Pinpoint the cell where the given text exists, returning its (X, Y) midpoint coordinate. 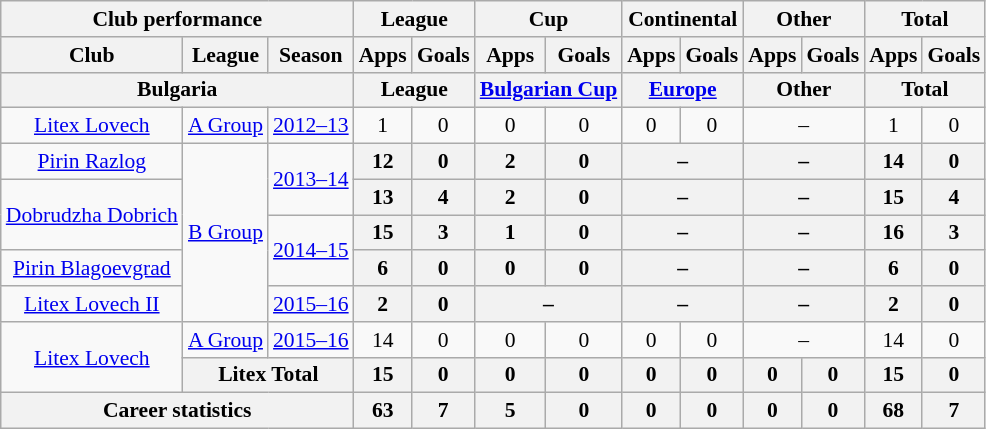
B Group (226, 233)
Dobrudzha Dobrich (92, 214)
68 (893, 411)
16 (893, 233)
Europe (682, 90)
Bulgaria (178, 90)
Bulgarian Cup (548, 90)
2014–15 (311, 250)
Litex Lovech II (92, 304)
Continental (682, 19)
Career statistics (178, 411)
2013–14 (311, 180)
Cup (548, 19)
63 (383, 411)
Pirin Razlog (92, 162)
Pirin Blagoevgrad (92, 269)
Club (92, 55)
Club performance (178, 19)
Litex Total (268, 375)
5 (510, 411)
12 (383, 162)
2012–13 (311, 126)
13 (383, 197)
Season (311, 55)
